Determine the (X, Y) coordinate at the center of the cell enclosing the given text.  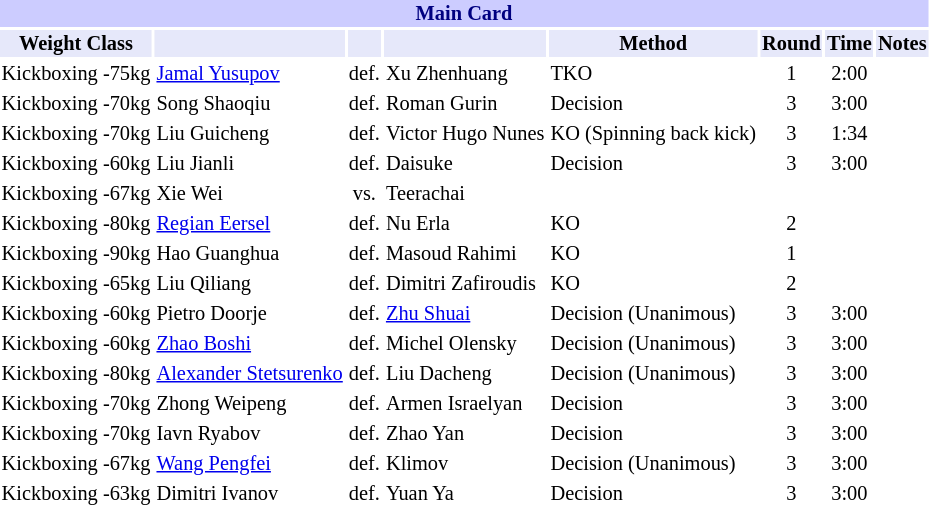
Song Shaoqiu (250, 104)
Victor Hugo Nunes (464, 134)
Regian Eersel (250, 224)
Teerachai (464, 194)
Method (654, 44)
Liu Guicheng (250, 134)
Time (849, 44)
Jamal Yusupov (250, 74)
Michel Olensky (464, 344)
Liu Jianli (250, 164)
Weight Class (76, 44)
vs. (364, 194)
Alexander Stetsurenko (250, 374)
Zhao Boshi (250, 344)
Klimov (464, 464)
Hao Guanghua (250, 254)
Kickboxing -75kg (76, 74)
Zhong Weipeng (250, 404)
Liu Dacheng (464, 374)
Armen Israelyan (464, 404)
Dimitri Zafiroudis (464, 284)
Kickboxing -65kg (76, 284)
Wang Pengfei (250, 464)
Xu Zhenhuang (464, 74)
1:34 (849, 134)
Pietro Doorje (250, 314)
Xie Wei (250, 194)
Iavn Ryabov (250, 434)
Notes (902, 44)
2:00 (849, 74)
Round (791, 44)
Zhu Shuai (464, 314)
Roman Gurin (464, 104)
Daisuke (464, 164)
Nu Erla (464, 224)
Masoud Rahimi (464, 254)
Zhao Yan (464, 434)
KO (Spinning back kick) (654, 134)
Liu Qiliang (250, 284)
TKO (654, 74)
Main Card (464, 14)
Kickboxing -90kg (76, 254)
